Find where the given text appears and provide that cell's center as [x, y] coordinate. 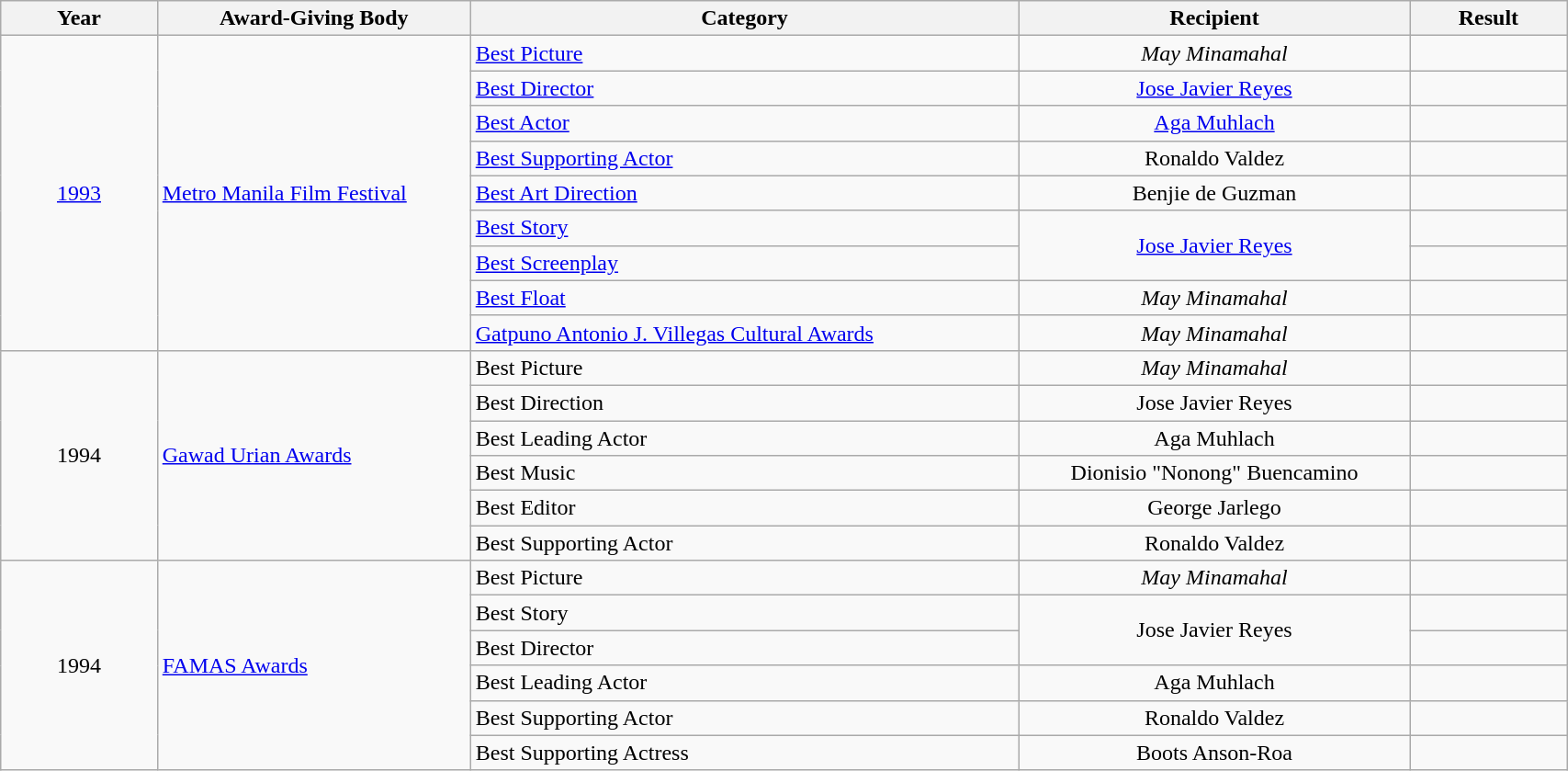
Best Direction [744, 403]
Year [79, 18]
Best Editor [744, 508]
Best Art Direction [744, 193]
Best Supporting Actress [744, 753]
1993 [79, 193]
Result [1488, 18]
Boots Anson-Roa [1214, 753]
Best Actor [744, 123]
George Jarlego [1214, 508]
FAMAS Awards [314, 665]
Dionisio "Nonong" Buencamino [1214, 473]
Gawad Urian Awards [314, 455]
Best Float [744, 298]
Best Music [744, 473]
Gatpuno Antonio J. Villegas Cultural Awards [744, 333]
Category [744, 18]
Benjie de Guzman [1214, 193]
Award-Giving Body [314, 18]
Best Screenplay [744, 263]
Metro Manila Film Festival [314, 193]
Recipient [1214, 18]
